For the text-containing cell, return its midpoint in [x, y] coordinate format. 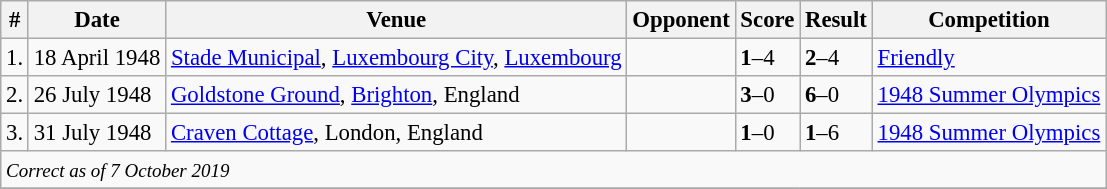
Opponent [681, 20]
3–0 [768, 95]
18 April 1948 [96, 58]
26 July 1948 [96, 95]
1. [15, 58]
Competition [988, 20]
2. [15, 95]
Date [96, 20]
Friendly [988, 58]
Venue [396, 20]
1–6 [836, 133]
Score [768, 20]
3. [15, 133]
Craven Cottage, London, England [396, 133]
2–4 [836, 58]
31 July 1948 [96, 133]
Stade Municipal, Luxembourg City, Luxembourg [396, 58]
1–0 [768, 133]
6–0 [836, 95]
Correct as of 7 October 2019 [554, 170]
Result [836, 20]
Goldstone Ground, Brighton, England [396, 95]
# [15, 20]
1–4 [768, 58]
